Output the (X, Y) coordinate of the center of the cell containing the given text.  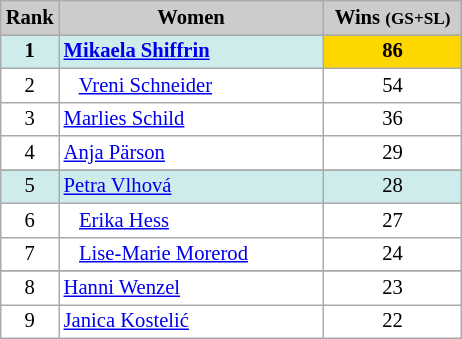
54 (392, 85)
Vreni Schneider (192, 85)
6 (30, 220)
7 (30, 254)
Anja Pärson (192, 153)
29 (392, 153)
22 (392, 321)
Petra Vlhová (192, 186)
28 (392, 186)
Wins (GS+SL) (392, 17)
2 (30, 85)
86 (392, 51)
27 (392, 220)
8 (30, 287)
Women (192, 17)
9 (30, 321)
Mikaela Shiffrin (192, 51)
24 (392, 254)
Hanni Wenzel (192, 287)
Rank (30, 17)
3 (30, 119)
36 (392, 119)
4 (30, 153)
23 (392, 287)
Erika Hess (192, 220)
1 (30, 51)
5 (30, 186)
Lise-Marie Morerod (192, 254)
Marlies Schild (192, 119)
Janica Kostelić (192, 321)
